Determine the (x, y) coordinate at the center of the cell enclosing the given text.  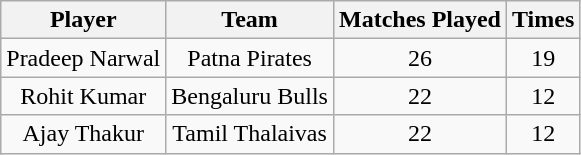
Tamil Thalaivas (250, 134)
Patna Pirates (250, 58)
26 (420, 58)
Ajay Thakur (84, 134)
Matches Played (420, 20)
Times (544, 20)
19 (544, 58)
Bengaluru Bulls (250, 96)
Rohit Kumar (84, 96)
Player (84, 20)
Pradeep Narwal (84, 58)
Team (250, 20)
